Detect which cell encompasses the target text, then output its [x, y] center coordinate. 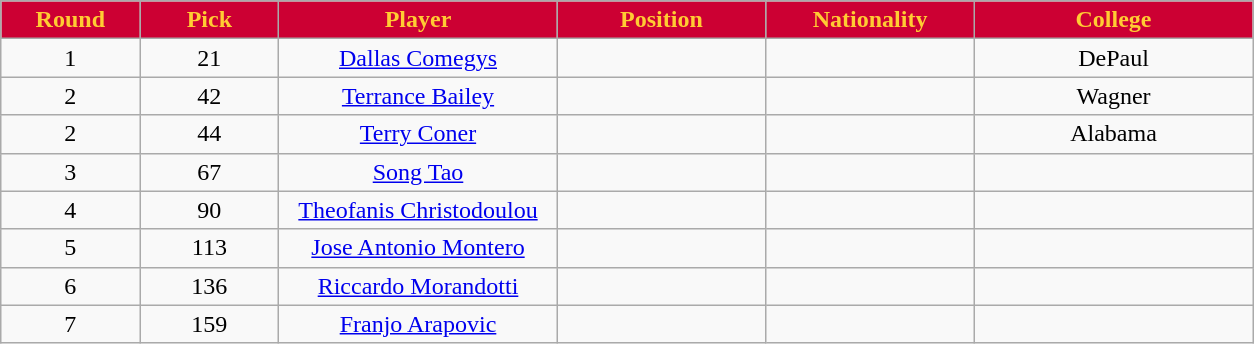
5 [70, 248]
Dallas Comegys [418, 58]
Player [418, 20]
College [1113, 20]
Position [662, 20]
90 [210, 210]
4 [70, 210]
Alabama [1113, 134]
7 [70, 324]
Round [70, 20]
Terry Coner [418, 134]
159 [210, 324]
Pick [210, 20]
Riccardo Morandotti [418, 286]
3 [70, 172]
Song Tao [418, 172]
6 [70, 286]
Terrance Bailey [418, 96]
136 [210, 286]
42 [210, 96]
Theofanis Christodoulou [418, 210]
Franjo Arapovic [418, 324]
Wagner [1113, 96]
21 [210, 58]
44 [210, 134]
Nationality [870, 20]
Jose Antonio Montero [418, 248]
67 [210, 172]
DePaul [1113, 58]
1 [70, 58]
113 [210, 248]
